For the text-containing cell, return its midpoint in [X, Y] coordinate format. 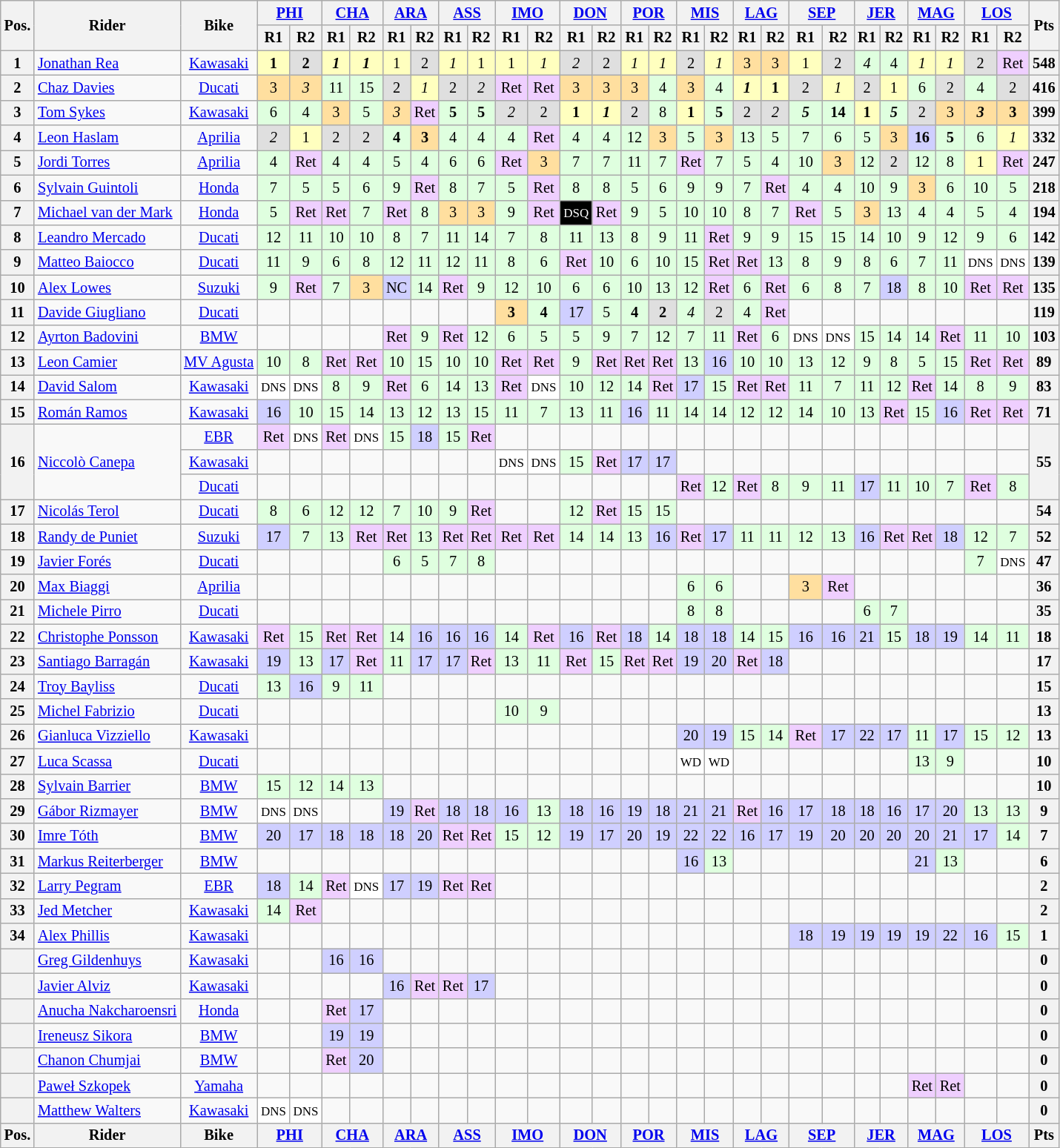
103 [1044, 337]
Markus Reiterberger [107, 861]
Ayrton Badovini [107, 337]
Gianluca Vizziello [107, 736]
Ireneusz Sikora [107, 1035]
Nicolás Terol [107, 511]
Matteo Baiocco [107, 262]
Leandro Mercado [107, 237]
Christophe Ponsson [107, 637]
MV Agusta [219, 362]
Javier Alviz [107, 986]
Randy de Puniet [107, 537]
Gábor Rizmayer [107, 811]
27 [18, 761]
Greg Gildenhuys [107, 960]
Tom Sykes [107, 113]
Matthew Walters [107, 1110]
Michele Pirro [107, 611]
24 [18, 686]
55 [1044, 461]
47 [1044, 562]
194 [1044, 213]
Troy Bayliss [107, 686]
31 [18, 861]
Larry Pegram [107, 886]
Leon Camier [107, 362]
29 [18, 811]
Román Ramos [107, 412]
Alex Lowes [107, 288]
218 [1044, 188]
Chaz Davies [107, 87]
52 [1044, 537]
DSQ [576, 213]
Jordi Torres [107, 162]
32 [18, 886]
Chanon Chumjai [107, 1061]
Max Biaggi [107, 586]
135 [1044, 288]
54 [1044, 511]
Luca Scassa [107, 761]
83 [1044, 387]
25 [18, 711]
30 [18, 836]
332 [1044, 138]
Michael van der Mark [107, 213]
Jonathan Rea [107, 63]
Alex Phillis [107, 936]
33 [18, 911]
71 [1044, 412]
David Salom [107, 387]
Yamaha [219, 1086]
Paweł Szkopek [107, 1086]
548 [1044, 63]
Imre Tóth [107, 836]
399 [1044, 113]
23 [18, 661]
Anucha Nakcharoensri [107, 1011]
Sylvain Guintoli [107, 188]
139 [1044, 262]
Javier Forés [107, 562]
119 [1044, 312]
142 [1044, 237]
Davide Giugliano [107, 312]
416 [1044, 87]
Michel Fabrizio [107, 711]
Jed Metcher [107, 911]
Sylvain Barrier [107, 786]
34 [18, 936]
35 [1044, 611]
Santiago Barragán [107, 661]
28 [18, 786]
247 [1044, 162]
Niccolò Canepa [107, 461]
26 [18, 736]
89 [1044, 362]
36 [1044, 586]
Leon Haslam [107, 138]
NC [397, 288]
